Provide the [X, Y] coordinate of the cell's center where the given text is located.  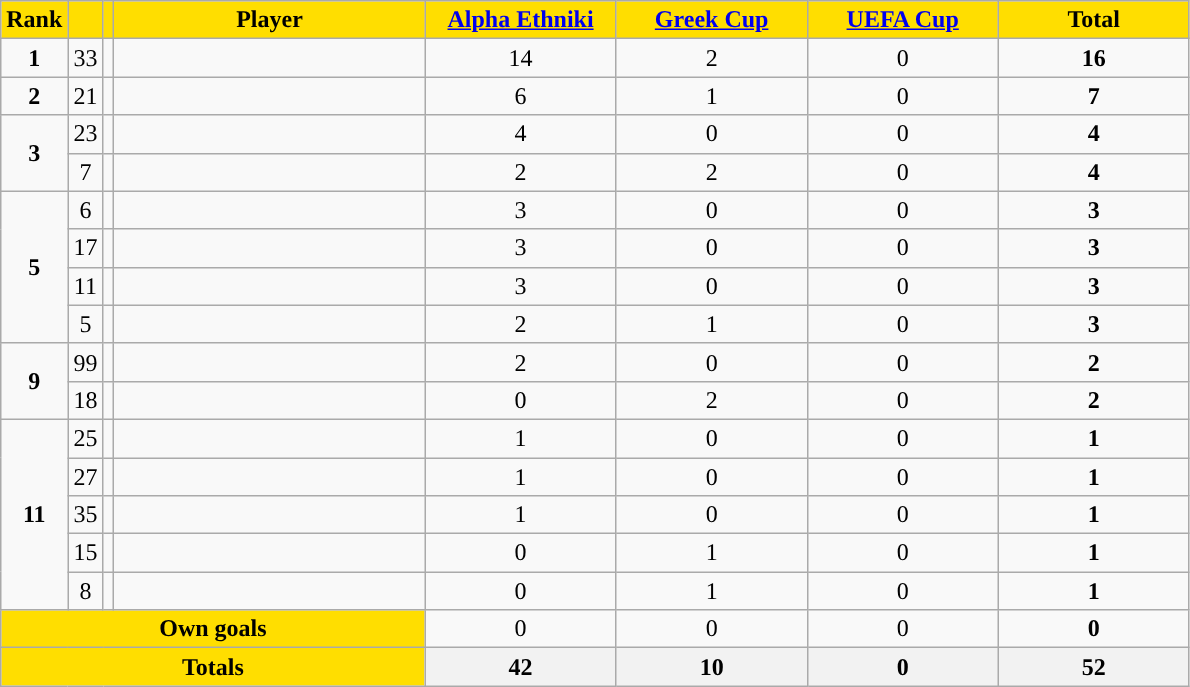
8 [86, 591]
23 [86, 134]
Greek Cup [712, 20]
9 [34, 381]
25 [86, 438]
Rank [34, 20]
10 [712, 667]
Alpha Ethniki [520, 20]
16 [1094, 58]
14 [520, 58]
Player [270, 20]
Total [1094, 20]
42 [520, 667]
UEFA Cup [902, 20]
33 [86, 58]
Totals [213, 667]
52 [1094, 667]
17 [86, 248]
15 [86, 553]
27 [86, 477]
35 [86, 515]
99 [86, 362]
21 [86, 96]
18 [86, 400]
Own goals [213, 629]
